Find where the given text appears and provide that cell's center as (X, Y) coordinate. 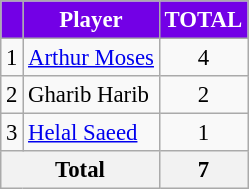
7 (203, 170)
Gharib Harib (92, 95)
Helal Saeed (92, 133)
Arthur Moses (92, 58)
3 (12, 133)
TOTAL (203, 20)
Player (92, 20)
4 (203, 58)
Total (80, 170)
